Return [X, Y] of the center of cell containing provided text 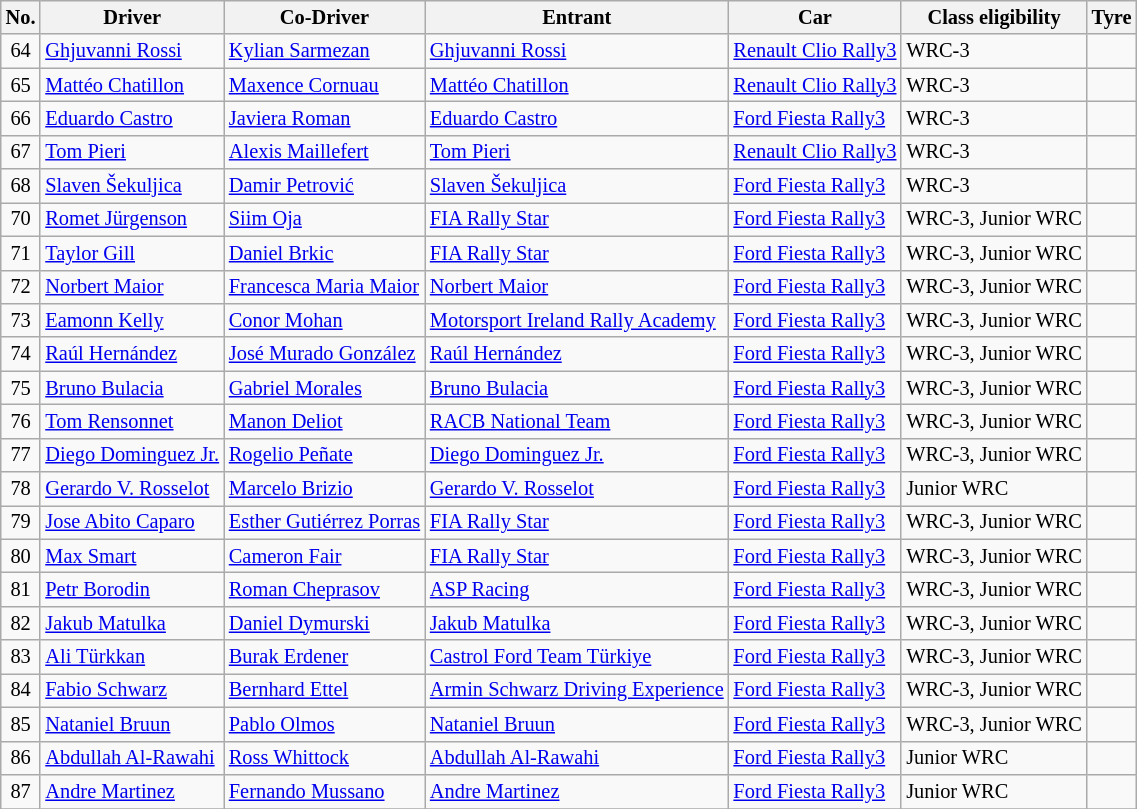
Esther Gutiérrez Porras [324, 522]
83 [21, 657]
Maxence Cornuau [324, 85]
80 [21, 556]
Manon Deliot [324, 421]
Driver [132, 17]
75 [21, 388]
82 [21, 623]
81 [21, 589]
79 [21, 522]
Jose Abito Caparo [132, 522]
Kylian Sarmezan [324, 51]
Motorsport Ireland Rally Academy [577, 320]
78 [21, 489]
Daniel Brkic [324, 253]
Armin Schwarz Driving Experience [577, 690]
Tyre [1112, 17]
65 [21, 85]
No. [21, 17]
Rogelio Peñate [324, 455]
Conor Mohan [324, 320]
77 [21, 455]
70 [21, 219]
Daniel Dymurski [324, 623]
José Murado González [324, 354]
73 [21, 320]
64 [21, 51]
72 [21, 287]
Gabriel Morales [324, 388]
67 [21, 152]
Entrant [577, 17]
85 [21, 724]
66 [21, 118]
86 [21, 758]
Ali Türkkan [132, 657]
Francesca Maria Maior [324, 287]
Max Smart [132, 556]
ASP Racing [577, 589]
Car [816, 17]
Pablo Olmos [324, 724]
71 [21, 253]
Tom Rensonnet [132, 421]
Alexis Maillefert [324, 152]
RACB National Team [577, 421]
Petr Borodin [132, 589]
Ross Whittock [324, 758]
Siim Oja [324, 219]
Class eligibility [994, 17]
Javiera Roman [324, 118]
Taylor Gill [132, 253]
Burak Erdener [324, 657]
76 [21, 421]
Eamonn Kelly [132, 320]
Fabio Schwarz [132, 690]
Co-Driver [324, 17]
84 [21, 690]
74 [21, 354]
Romet Jürgenson [132, 219]
Marcelo Brizio [324, 489]
Cameron Fair [324, 556]
Roman Cheprasov [324, 589]
87 [21, 791]
Bernhard Ettel [324, 690]
68 [21, 186]
Castrol Ford Team Türkiye [577, 657]
Damir Petrović [324, 186]
Fernando Mussano [324, 791]
